Locate the cell with the specified text and output its (X, Y) center coordinate. 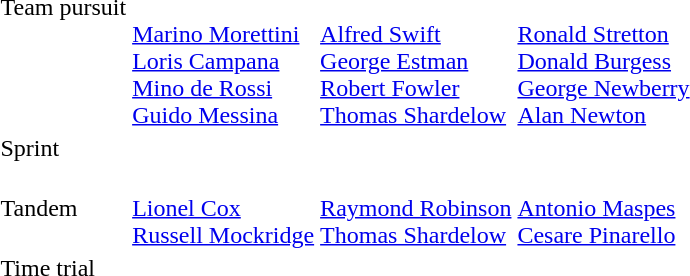
Raymond RobinsonThomas Shardelow (416, 208)
Lionel CoxRussell Mockridge (224, 208)
